Locate the cell with the specified text and output its [x, y] center coordinate. 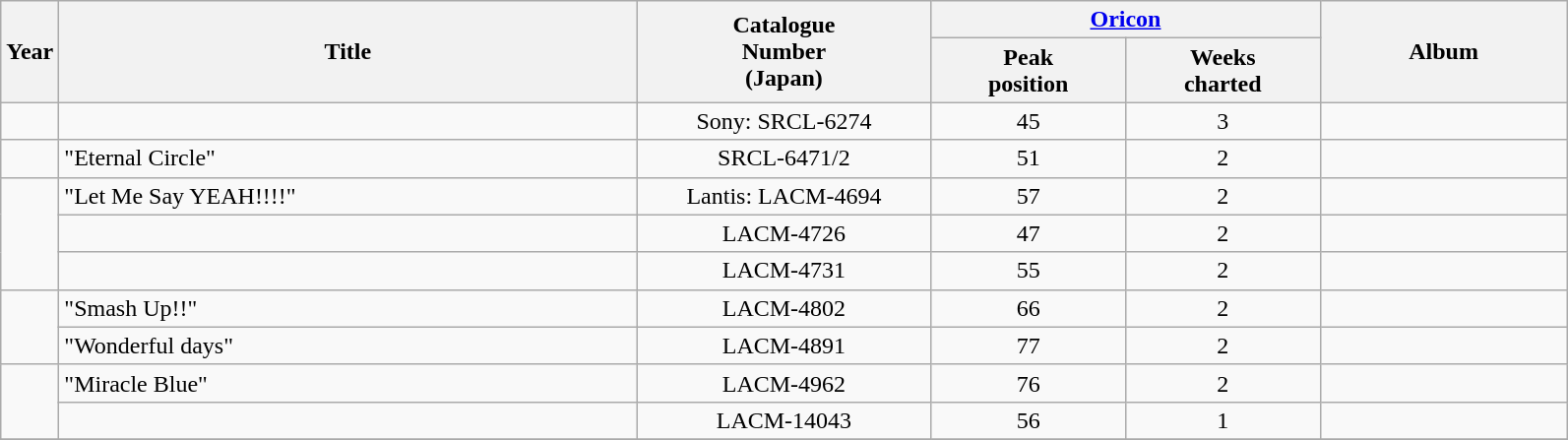
Catalogue Number (Japan) [784, 51]
1 [1223, 420]
LACM-4962 [784, 383]
LACM-4891 [784, 346]
"Eternal Circle" [348, 158]
51 [1029, 158]
"Miracle Blue" [348, 383]
66 [1029, 308]
Album [1443, 51]
76 [1029, 383]
45 [1029, 121]
Lantis: LACM-4694 [784, 196]
"Smash Up!!" [348, 308]
LACM-4726 [784, 233]
"Wonderful days" [348, 346]
57 [1029, 196]
SRCL-6471/2 [784, 158]
55 [1029, 271]
47 [1029, 233]
LACM-4802 [784, 308]
LACM-14043 [784, 420]
LACM-4731 [784, 271]
Peakposition [1029, 71]
Weeks charted [1223, 71]
Sony: SRCL-6274 [784, 121]
Oricon [1126, 20]
3 [1223, 121]
Title [348, 51]
77 [1029, 346]
"Let Me Say YEAH!!!!" [348, 196]
56 [1029, 420]
Year [30, 51]
